From the cell containing the given text, extract its center point as (X, Y) coordinate. 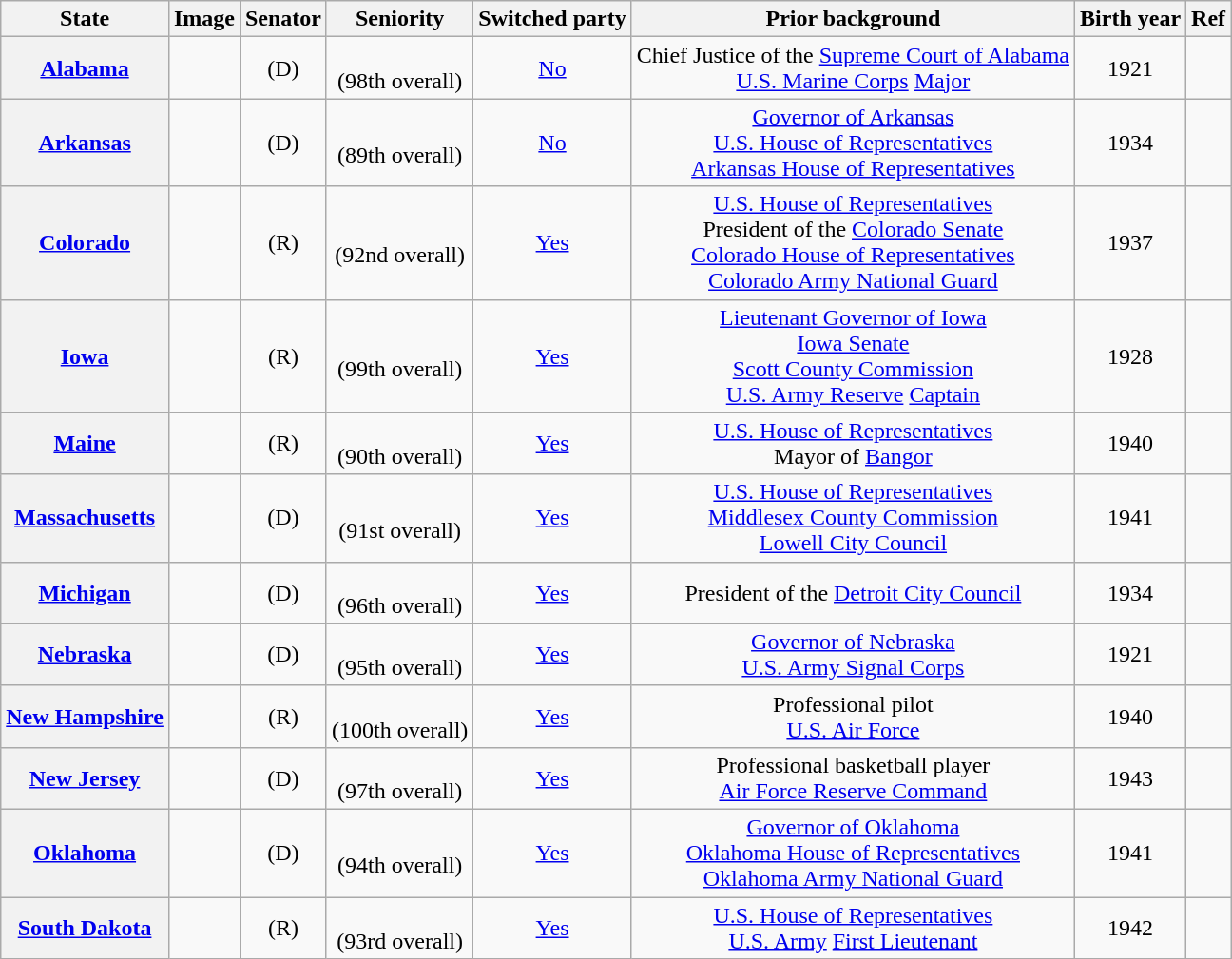
South Dakota (86, 928)
(90th overall) (399, 443)
Switched party (552, 19)
U.S. House of RepresentativesU.S. Army First Lieutenant (853, 928)
Prior background (853, 19)
Birth year (1131, 19)
Massachusetts (86, 518)
(89th overall) (399, 143)
President of the Detroit City Council (853, 593)
U.S. House of RepresentativesPresident of the Colorado SenateColorado House of RepresentativesColorado Army National Guard (853, 243)
U.S. House of RepresentativesMayor of Bangor (853, 443)
Nebraska (86, 654)
Michigan (86, 593)
Iowa (86, 355)
Arkansas (86, 143)
(91st overall) (399, 518)
Maine (86, 443)
(100th overall) (399, 717)
(98th overall) (399, 68)
Professional pilotU.S. Air Force (853, 717)
State (86, 19)
(92nd overall) (399, 243)
New Jersey (86, 777)
Senator (283, 19)
New Hampshire (86, 717)
Governor of NebraskaU.S. Army Signal Corps (853, 654)
Oklahoma (86, 853)
(94th overall) (399, 853)
1943 (1131, 777)
(95th overall) (399, 654)
(97th overall) (399, 777)
Ref (1209, 19)
U.S. House of RepresentativesMiddlesex County CommissionLowell City Council (853, 518)
(93rd overall) (399, 928)
Seniority (399, 19)
1942 (1131, 928)
(99th overall) (399, 355)
1937 (1131, 243)
Professional basketball playerAir Force Reserve Command (853, 777)
Alabama (86, 68)
Governor of ArkansasU.S. House of RepresentativesArkansas House of Representatives (853, 143)
1928 (1131, 355)
Chief Justice of the Supreme Court of AlabamaU.S. Marine Corps Major (853, 68)
Lieutenant Governor of IowaIowa SenateScott County CommissionU.S. Army Reserve Captain (853, 355)
Image (203, 19)
(96th overall) (399, 593)
Governor of OklahomaOklahoma House of RepresentativesOklahoma Army National Guard (853, 853)
Colorado (86, 243)
